Return (X, Y) of the center of cell containing provided text 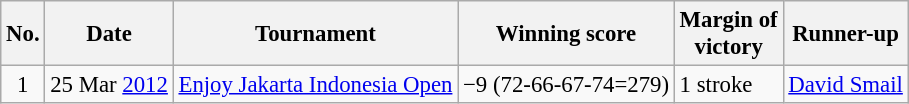
Tournament (316, 34)
No. (23, 34)
Enjoy Jakarta Indonesia Open (316, 85)
David Smail (846, 85)
Margin ofvictory (728, 34)
−9 (72-66-67-74=279) (566, 85)
25 Mar 2012 (109, 85)
1 stroke (728, 85)
Winning score (566, 34)
Date (109, 34)
Runner-up (846, 34)
1 (23, 85)
